Provide the (x, y) coordinate of the cell's center where the given text is located.  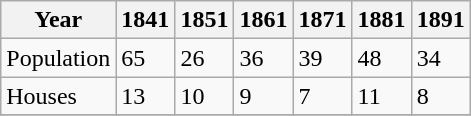
10 (204, 96)
48 (382, 58)
1871 (322, 20)
1841 (146, 20)
11 (382, 96)
1861 (264, 20)
7 (322, 96)
34 (440, 58)
1851 (204, 20)
8 (440, 96)
39 (322, 58)
Houses (58, 96)
65 (146, 58)
1891 (440, 20)
9 (264, 96)
36 (264, 58)
13 (146, 96)
1881 (382, 20)
Year (58, 20)
Population (58, 58)
26 (204, 58)
